For the text-containing cell, return its midpoint in (X, Y) coordinate format. 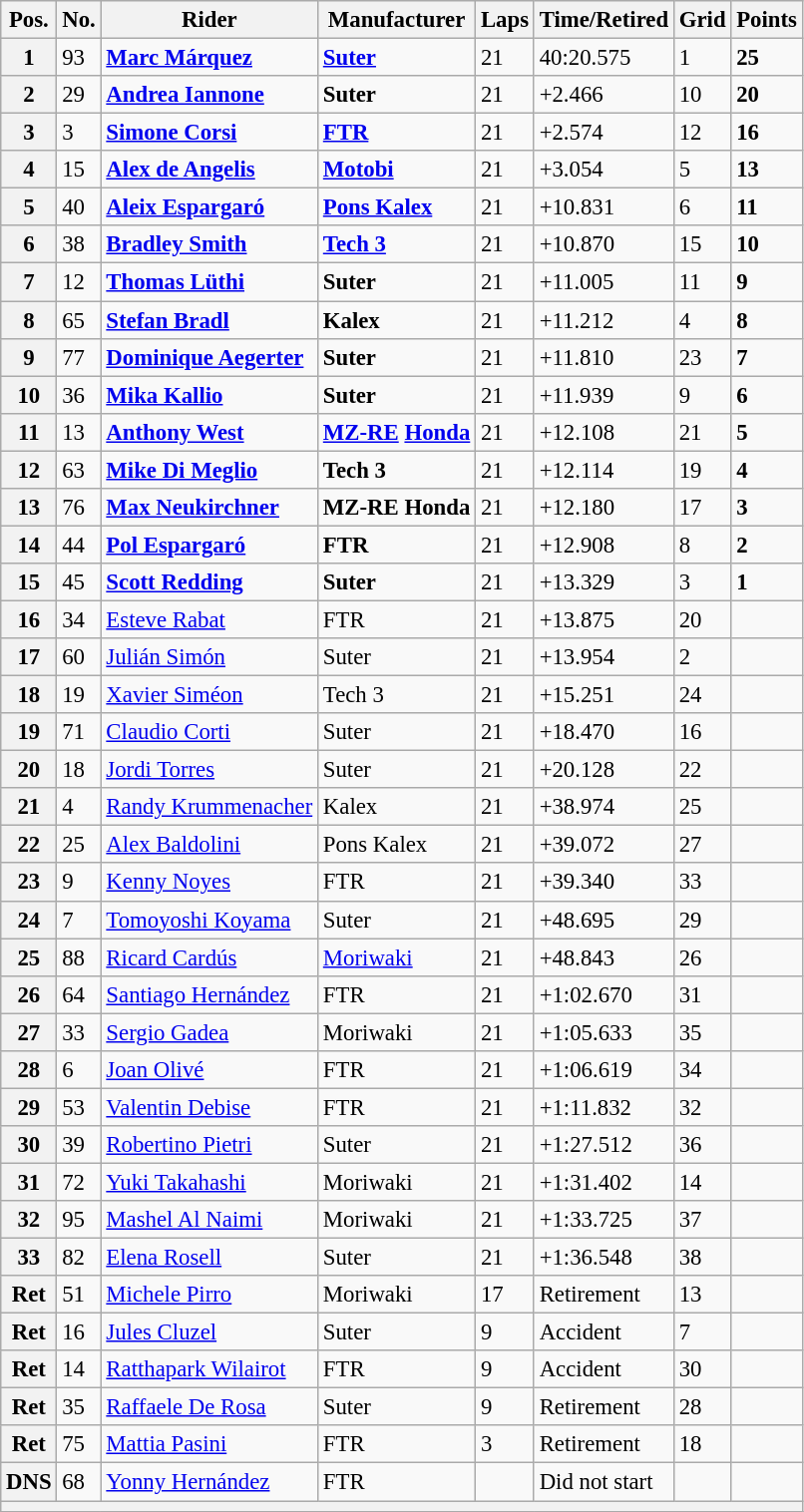
Points (766, 20)
+15.251 (603, 695)
88 (79, 957)
45 (79, 582)
Yuki Takahashi (209, 1182)
Aleix Espargaró (209, 207)
Randy Krummenacher (209, 807)
Xavier Siméon (209, 695)
Grid (702, 20)
+10.831 (603, 207)
72 (79, 1182)
+3.054 (603, 170)
Mattia Pasini (209, 1445)
+39.072 (603, 845)
+11.005 (603, 282)
Raffaele De Rosa (209, 1407)
Dominique Aegerter (209, 357)
40 (79, 207)
Michele Pirro (209, 1295)
Max Neukirchner (209, 508)
+1:27.512 (603, 1145)
+10.870 (603, 244)
Pos. (29, 20)
53 (79, 1107)
+12.114 (603, 470)
Thomas Lüthi (209, 282)
Mika Kallio (209, 395)
+13.329 (603, 582)
Robertino Pietri (209, 1145)
+2.574 (603, 133)
76 (79, 508)
+2.466 (603, 95)
Simone Corsi (209, 133)
Rider (209, 20)
+48.695 (603, 920)
40:20.575 (603, 58)
Alex de Angelis (209, 170)
Yonny Hernández (209, 1482)
+11.939 (603, 395)
+12.908 (603, 545)
Santiago Hernández (209, 994)
+12.108 (603, 432)
+13.875 (603, 619)
82 (79, 1258)
60 (79, 657)
+11.212 (603, 320)
77 (79, 357)
Alex Baldolini (209, 845)
68 (79, 1482)
+1:31.402 (603, 1182)
Manufacturer (397, 20)
Mike Di Meglio (209, 470)
95 (79, 1220)
+18.470 (603, 732)
93 (79, 58)
75 (79, 1445)
+1:02.670 (603, 994)
Andrea Iannone (209, 95)
Laps (505, 20)
DNS (29, 1482)
+1:33.725 (603, 1220)
44 (79, 545)
Joan Olivé (209, 1070)
Kenny Noyes (209, 883)
39 (79, 1145)
+11.810 (603, 357)
Julián Simón (209, 657)
Sergio Gadea (209, 1032)
71 (79, 732)
Ratthapark Wilairot (209, 1369)
Valentin Debise (209, 1107)
Esteve Rabat (209, 619)
Pol Espargaró (209, 545)
Anthony West (209, 432)
+20.128 (603, 770)
Stefan Bradl (209, 320)
Mashel Al Naimi (209, 1220)
+13.954 (603, 657)
+39.340 (603, 883)
+1:05.633 (603, 1032)
+12.180 (603, 508)
Jules Cluzel (209, 1332)
+1:06.619 (603, 1070)
No. (79, 20)
+1:11.832 (603, 1107)
51 (79, 1295)
+48.843 (603, 957)
64 (79, 994)
Did not start (603, 1482)
Marc Márquez (209, 58)
Ricard Cardús (209, 957)
+1:36.548 (603, 1258)
Bradley Smith (209, 244)
65 (79, 320)
+38.974 (603, 807)
37 (702, 1220)
Scott Redding (209, 582)
Jordi Torres (209, 770)
Motobi (397, 170)
Elena Rosell (209, 1258)
Claudio Corti (209, 732)
Time/Retired (603, 20)
63 (79, 470)
Tomoyoshi Koyama (209, 920)
